Output the (X, Y) coordinate of the center of the cell containing the given text.  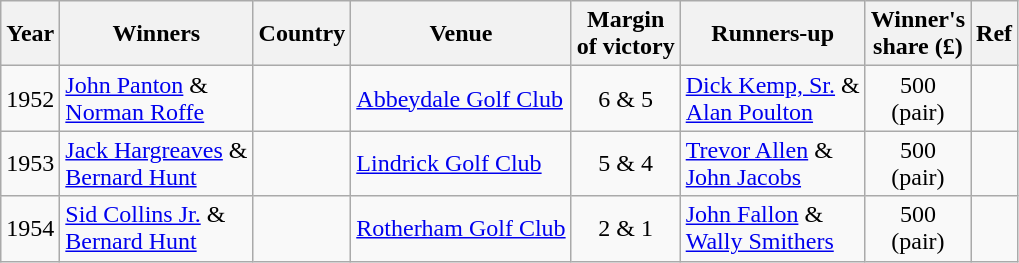
Country (302, 34)
Jack Hargreaves &Bernard Hunt (156, 164)
John Fallon & Wally Smithers (772, 228)
Venue (461, 34)
Abbeydale Golf Club (461, 98)
Dick Kemp, Sr. & Alan Poulton (772, 98)
Runners-up (772, 34)
5 & 4 (626, 164)
Lindrick Golf Club (461, 164)
Ref (994, 34)
Sid Collins Jr. &Bernard Hunt (156, 228)
2 & 1 (626, 228)
1954 (30, 228)
John Panton &Norman Roffe (156, 98)
Marginof victory (626, 34)
6 & 5 (626, 98)
1952 (30, 98)
Winner'sshare (£) (918, 34)
Trevor Allen & John Jacobs (772, 164)
Rotherham Golf Club (461, 228)
Year (30, 34)
1953 (30, 164)
Winners (156, 34)
